Return [x, y] of the center of cell containing provided text 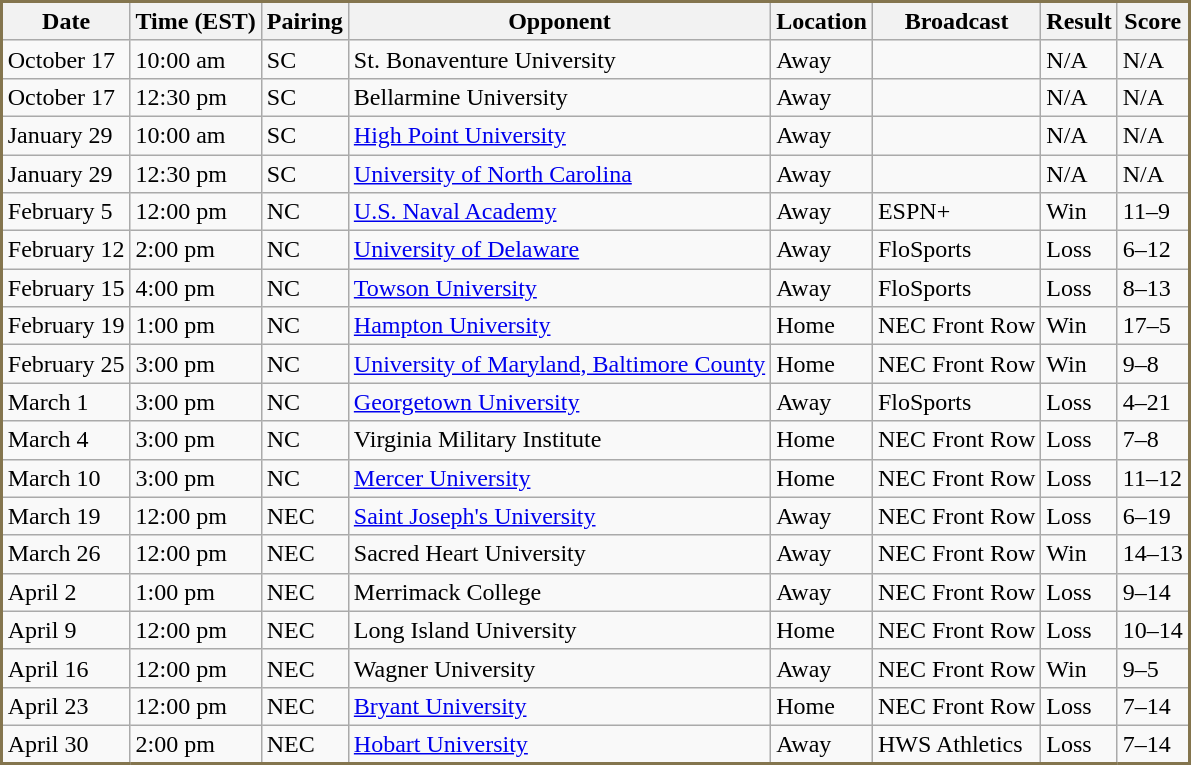
March 1 [66, 402]
April 30 [66, 744]
February 19 [66, 326]
4–21 [1153, 402]
Wagner University [559, 668]
March 10 [66, 478]
Hobart University [559, 744]
Bryant University [559, 706]
St. Bonaventure University [559, 59]
Virginia Military Institute [559, 440]
17–5 [1153, 326]
14–13 [1153, 554]
March 4 [66, 440]
10–14 [1153, 630]
April 23 [66, 706]
February 15 [66, 288]
Broadcast [956, 22]
11–12 [1153, 478]
February 12 [66, 250]
Sacred Heart University [559, 554]
Merrimack College [559, 592]
University of Maryland, Baltimore County [559, 364]
University of Delaware [559, 250]
9–5 [1153, 668]
February 5 [66, 212]
9–8 [1153, 364]
4:00 pm [196, 288]
High Point University [559, 135]
April 9 [66, 630]
April 16 [66, 668]
6–19 [1153, 516]
Towson University [559, 288]
9–14 [1153, 592]
March 26 [66, 554]
Score [1153, 22]
U.S. Naval Academy [559, 212]
Result [1079, 22]
6–12 [1153, 250]
Georgetown University [559, 402]
Saint Joseph's University [559, 516]
7–8 [1153, 440]
Date [66, 22]
February 25 [66, 364]
Pairing [304, 22]
ESPN+ [956, 212]
Time (EST) [196, 22]
Opponent [559, 22]
Long Island University [559, 630]
March 19 [66, 516]
April 2 [66, 592]
Location [822, 22]
Bellarmine University [559, 97]
Mercer University [559, 478]
University of North Carolina [559, 173]
Hampton University [559, 326]
11–9 [1153, 212]
HWS Athletics [956, 744]
8–13 [1153, 288]
